For the text-containing cell, return its midpoint in [x, y] coordinate format. 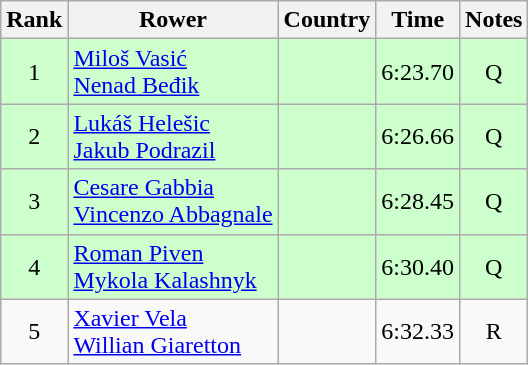
5 [34, 332]
6:32.33 [418, 332]
Rank [34, 20]
Country [327, 20]
Time [418, 20]
6:26.66 [418, 136]
6:23.70 [418, 72]
Roman PivenMykola Kalashnyk [173, 266]
R [494, 332]
1 [34, 72]
2 [34, 136]
Notes [494, 20]
6:30.40 [418, 266]
3 [34, 202]
Xavier VelaWillian Giaretton [173, 332]
4 [34, 266]
Lukáš HelešicJakub Podrazil [173, 136]
6:28.45 [418, 202]
Cesare GabbiaVincenzo Abbagnale [173, 202]
Miloš VasićNenad Beđik [173, 72]
Rower [173, 20]
